Identify which cell holds the provided text, then report its (x, y) central coordinate. 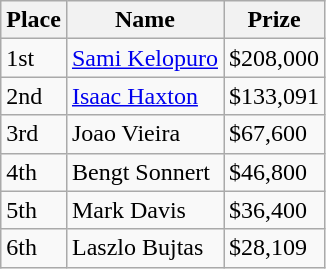
$133,091 (274, 96)
3rd (34, 134)
2nd (34, 96)
$36,400 (274, 210)
Joao Vieira (144, 134)
1st (34, 58)
Laszlo Bujtas (144, 248)
Name (144, 20)
$46,800 (274, 172)
Isaac Haxton (144, 96)
4th (34, 172)
6th (34, 248)
Place (34, 20)
5th (34, 210)
$67,600 (274, 134)
Prize (274, 20)
$208,000 (274, 58)
$28,109 (274, 248)
Bengt Sonnert (144, 172)
Mark Davis (144, 210)
Sami Kelopuro (144, 58)
